Search for the cell housing the specified text and yield its [X, Y] center coordinate. 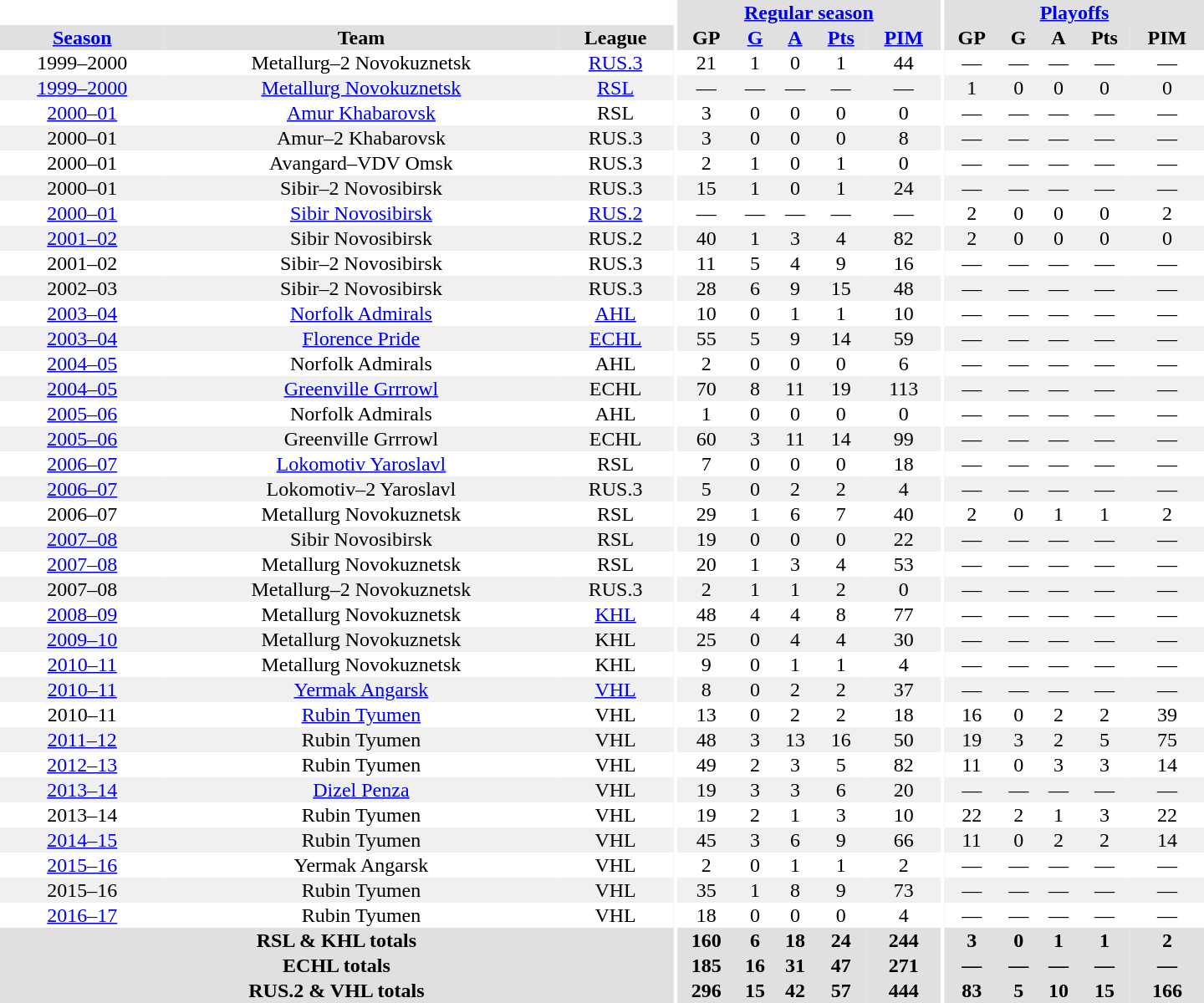
2014–15 [82, 840]
70 [706, 389]
44 [904, 63]
271 [904, 965]
444 [904, 990]
77 [904, 614]
ECHL totals [336, 965]
75 [1167, 740]
2011–12 [82, 740]
Avangard–VDV Omsk [361, 163]
99 [904, 439]
47 [841, 965]
55 [706, 339]
59 [904, 339]
39 [1167, 715]
30 [904, 639]
Amur Khabarovsk [361, 113]
50 [904, 740]
Team [361, 38]
Florence Pride [361, 339]
21 [706, 63]
244 [904, 940]
160 [706, 940]
35 [706, 890]
2012–13 [82, 765]
Season [82, 38]
83 [972, 990]
49 [706, 765]
66 [904, 840]
2016–17 [82, 915]
296 [706, 990]
Lokomotiv–2 Yaroslavl [361, 489]
RSL & KHL totals [336, 940]
2008–09 [82, 614]
31 [795, 965]
166 [1167, 990]
Amur–2 Khabarovsk [361, 138]
45 [706, 840]
53 [904, 564]
Lokomotiv Yaroslavl [361, 464]
Dizel Penza [361, 790]
2009–10 [82, 639]
73 [904, 890]
29 [706, 514]
2002–03 [82, 288]
113 [904, 389]
185 [706, 965]
Playoffs [1074, 13]
57 [841, 990]
42 [795, 990]
Regular season [809, 13]
25 [706, 639]
League [615, 38]
37 [904, 690]
60 [706, 439]
RUS.2 & VHL totals [336, 990]
28 [706, 288]
